Identify which cell holds the provided text, then report its (X, Y) central coordinate. 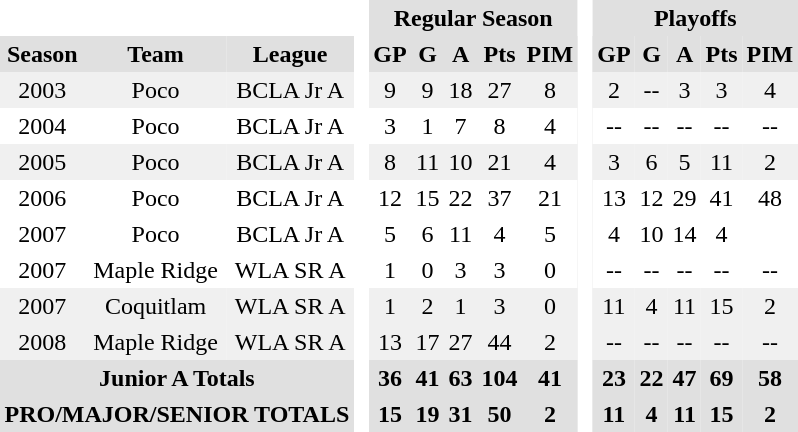
18 (460, 90)
2004 (42, 126)
69 (722, 378)
58 (770, 378)
2006 (42, 198)
Team (156, 54)
63 (460, 378)
2003 (42, 90)
14 (684, 234)
Season (42, 54)
50 (500, 414)
36 (390, 378)
Junior A Totals (177, 378)
Coquitlam (156, 306)
47 (684, 378)
17 (428, 342)
104 (500, 378)
37 (500, 198)
44 (500, 342)
PRO/MAJOR/SENIOR TOTALS (177, 414)
2005 (42, 162)
Regular Season (474, 18)
29 (684, 198)
Playoffs (696, 18)
2008 (42, 342)
19 (428, 414)
31 (460, 414)
7 (460, 126)
23 (614, 378)
League (290, 54)
48 (770, 198)
